Return (x, y) of the center of cell containing provided text 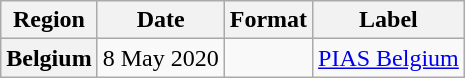
8 May 2020 (160, 58)
PIAS Belgium (389, 58)
Label (389, 20)
Belgium (49, 58)
Date (160, 20)
Format (268, 20)
Region (49, 20)
